Identify which cell holds the provided text, then report its (X, Y) central coordinate. 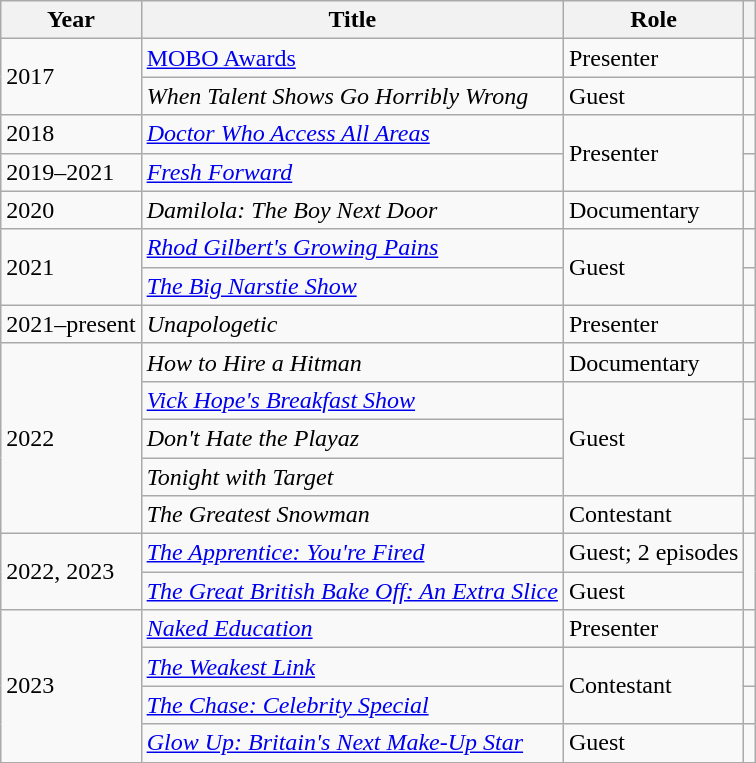
Role (653, 20)
Doctor Who Access All Areas (352, 134)
Naked Education (352, 629)
2023 (71, 686)
2022 (71, 438)
2018 (71, 134)
When Talent Shows Go Horribly Wrong (352, 96)
MOBO Awards (352, 58)
Don't Hate the Playaz (352, 438)
The Weakest Link (352, 667)
The Big Narstie Show (352, 286)
Unapologetic (352, 324)
2021–present (71, 324)
2020 (71, 210)
The Great British Bake Off: An Extra Slice (352, 591)
The Greatest Snowman (352, 515)
Rhod Gilbert's Growing Pains (352, 248)
Year (71, 20)
Guest; 2 episodes (653, 553)
Title (352, 20)
2021 (71, 267)
2019–2021 (71, 172)
2017 (71, 77)
Damilola: The Boy Next Door (352, 210)
Glow Up: Britain's Next Make-Up Star (352, 743)
Tonight with Target (352, 477)
Fresh Forward (352, 172)
2022, 2023 (71, 572)
The Chase: Celebrity Special (352, 705)
How to Hire a Hitman (352, 362)
Vick Hope's Breakfast Show (352, 400)
The Apprentice: You're Fired (352, 553)
